Scan for the cell matching the given text and deliver its [X, Y] coordinate at center. 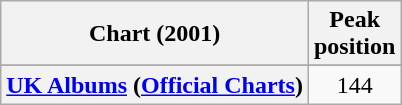
UK Albums (Official Charts) [155, 85]
144 [354, 85]
Chart (2001) [155, 34]
Peakposition [354, 34]
